Search for the cell housing the specified text and yield its (X, Y) center coordinate. 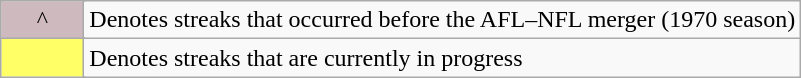
^ (42, 20)
Denotes streaks that are currently in progress (442, 58)
Denotes streaks that occurred before the AFL–NFL merger (1970 season) (442, 20)
